Locate the cell with the specified text and output its (X, Y) center coordinate. 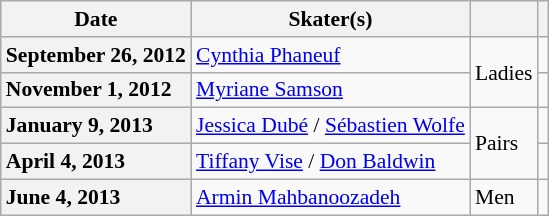
Myriane Samson (330, 90)
April 4, 2013 (96, 162)
Pairs (504, 144)
Ladies (504, 72)
November 1, 2012 (96, 90)
Cynthia Phaneuf (330, 55)
Jessica Dubé / Sébastien Wolfe (330, 126)
January 9, 2013 (96, 126)
September 26, 2012 (96, 55)
Date (96, 19)
Armin Mahbanoozadeh (330, 197)
Men (504, 197)
Skater(s) (330, 19)
June 4, 2013 (96, 197)
Tiffany Vise / Don Baldwin (330, 162)
